Extract the (X, Y) coordinate from the center of the cell holding the provided text.  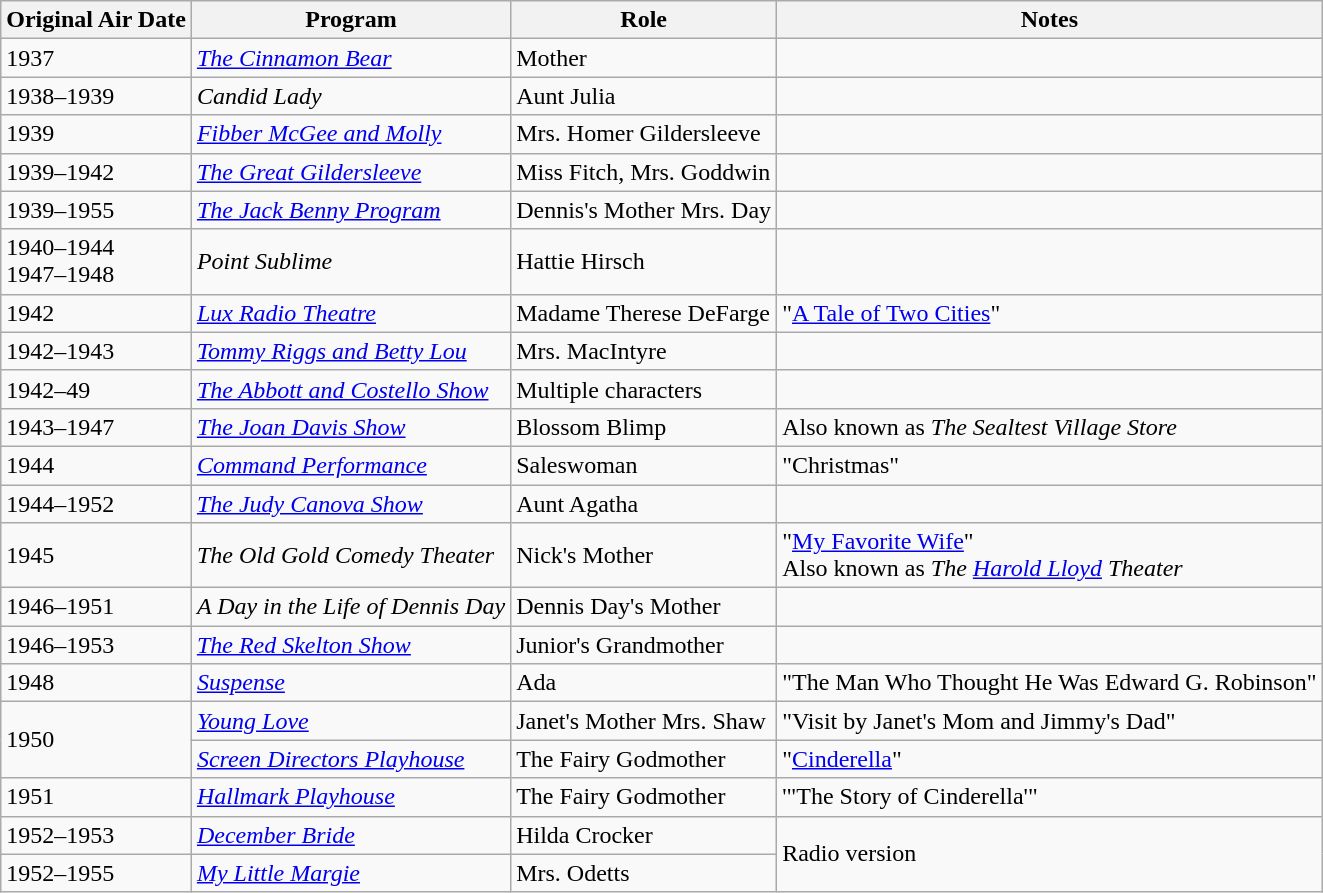
1938–1939 (96, 96)
Mrs. Homer Gildersleeve (644, 134)
Candid Lady (350, 96)
Suspense (350, 683)
1952–1955 (96, 873)
Aunt Julia (644, 96)
"Cinderella" (1050, 759)
Role (644, 20)
1946–1951 (96, 607)
1944 (96, 465)
Junior's Grandmother (644, 645)
Multiple characters (644, 389)
The Jack Benny Program (350, 210)
Radio version (1050, 854)
1945 (96, 556)
1942–1943 (96, 351)
1937 (96, 58)
Saleswoman (644, 465)
Original Air Date (96, 20)
Fibber McGee and Molly (350, 134)
1951 (96, 797)
Hattie Hirsch (644, 262)
Dennis Day's Mother (644, 607)
My Little Margie (350, 873)
1952–1953 (96, 835)
Ada (644, 683)
The Red Skelton Show (350, 645)
Program (350, 20)
Hilda Crocker (644, 835)
1943–1947 (96, 427)
1948 (96, 683)
"Christmas" (1050, 465)
A Day in the Life of Dennis Day (350, 607)
"A Tale of Two Cities" (1050, 313)
Blossom Blimp (644, 427)
1944–1952 (96, 503)
Mother (644, 58)
Aunt Agatha (644, 503)
'"The Story of Cinderella'" (1050, 797)
1939–1942 (96, 172)
Hallmark Playhouse (350, 797)
The Abbott and Costello Show (350, 389)
1942–49 (96, 389)
Lux Radio Theatre (350, 313)
1939 (96, 134)
The Judy Canova Show (350, 503)
Also known as The Sealtest Village Store (1050, 427)
1950 (96, 740)
"The Man Who Thought He Was Edward G. Robinson" (1050, 683)
Mrs. MacIntyre (644, 351)
Dennis's Mother Mrs. Day (644, 210)
Madame Therese DeFarge (644, 313)
1939–1955 (96, 210)
Young Love (350, 721)
Command Performance (350, 465)
Point Sublime (350, 262)
December Bride (350, 835)
Janet's Mother Mrs. Shaw (644, 721)
1946–1953 (96, 645)
The Great Gildersleeve (350, 172)
The Cinnamon Bear (350, 58)
The Old Gold Comedy Theater (350, 556)
Tommy Riggs and Betty Lou (350, 351)
Notes (1050, 20)
The Joan Davis Show (350, 427)
"My Favorite Wife"Also known as The Harold Lloyd Theater (1050, 556)
Miss Fitch, Mrs. Goddwin (644, 172)
1942 (96, 313)
"Visit by Janet's Mom and Jimmy's Dad" (1050, 721)
Screen Directors Playhouse (350, 759)
Mrs. Odetts (644, 873)
Nick's Mother (644, 556)
1940–19441947–1948 (96, 262)
